Find where the given text appears and provide that cell's center as (X, Y) coordinate. 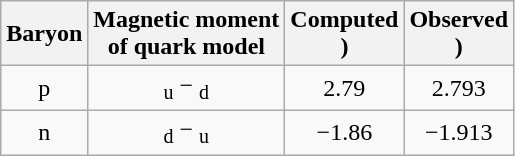
Magnetic momentof quark model (186, 34)
Observed) (459, 34)
Computed) (344, 34)
−1.86 (344, 132)
n (44, 132)
2.79 (344, 88)
−1.913 (459, 132)
p (44, 88)
d − u (186, 132)
u − d (186, 88)
2.793 (459, 88)
Baryon (44, 34)
